Scan for the cell matching the given text and deliver its (X, Y) coordinate at center. 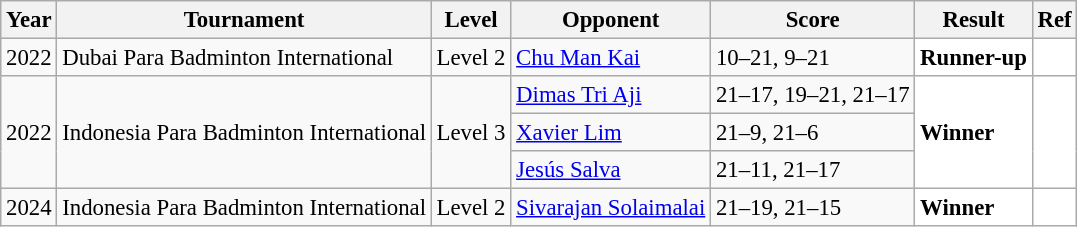
Dubai Para Badminton International (244, 58)
2024 (29, 208)
Score (813, 20)
21–11, 21–17 (813, 170)
Level 3 (471, 132)
Jesús Salva (611, 170)
Opponent (611, 20)
Dimas Tri Aji (611, 95)
21–19, 21–15 (813, 208)
Year (29, 20)
Chu Man Kai (611, 58)
Level (471, 20)
10–21, 9–21 (813, 58)
21–17, 19–21, 21–17 (813, 95)
Runner-up (974, 58)
Tournament (244, 20)
21–9, 21–6 (813, 133)
Sivarajan Solaimalai (611, 208)
Result (974, 20)
Xavier Lim (611, 133)
Ref (1054, 20)
